For the text-containing cell, return its midpoint in [X, Y] coordinate format. 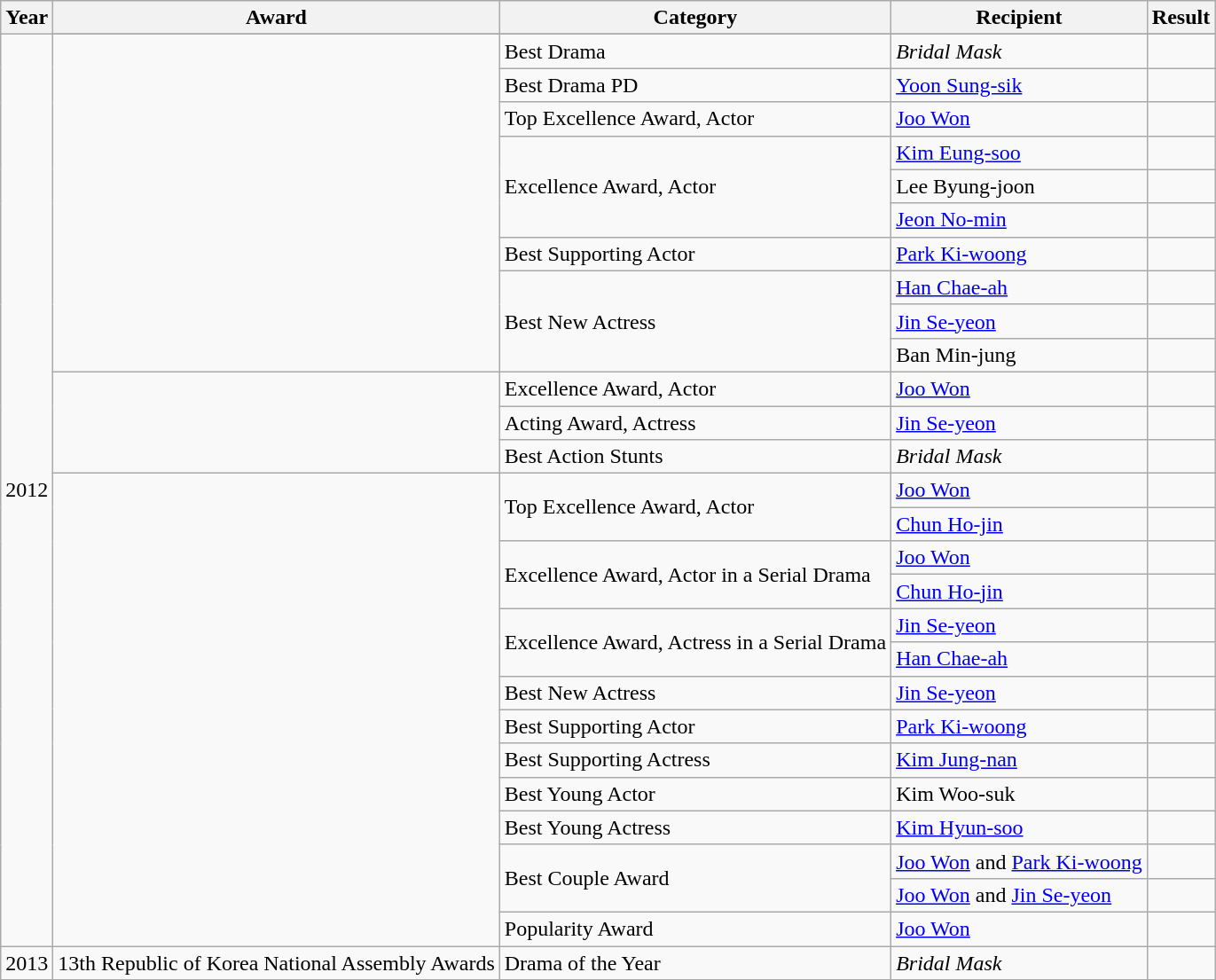
13th Republic of Korea National Assembly Awards [277, 962]
Drama of the Year [695, 962]
Best Supporting Actress [695, 760]
Ban Min-jung [1020, 355]
Best Couple Award [695, 878]
Excellence Award, Actress in a Serial Drama [695, 642]
Best Young Actor [695, 794]
Category [695, 18]
Kim Eung-soo [1020, 153]
Excellence Award, Actor in a Serial Drama [695, 575]
Acting Award, Actress [695, 423]
Best Drama PD [695, 85]
Result [1181, 18]
Year [27, 18]
2013 [27, 962]
Kim Woo-suk [1020, 794]
Kim Jung-nan [1020, 760]
Lee Byung-joon [1020, 186]
Best Drama [695, 51]
Recipient [1020, 18]
Joo Won and Jin Se-yeon [1020, 895]
2012 [27, 490]
Best Young Actress [695, 827]
Kim Hyun-soo [1020, 827]
Best Action Stunts [695, 457]
Joo Won and Park Ki-woong [1020, 861]
Award [277, 18]
Jeon No-min [1020, 220]
Yoon Sung-sik [1020, 85]
Popularity Award [695, 929]
